Output the (x, y) coordinate of the center of the cell containing the given text.  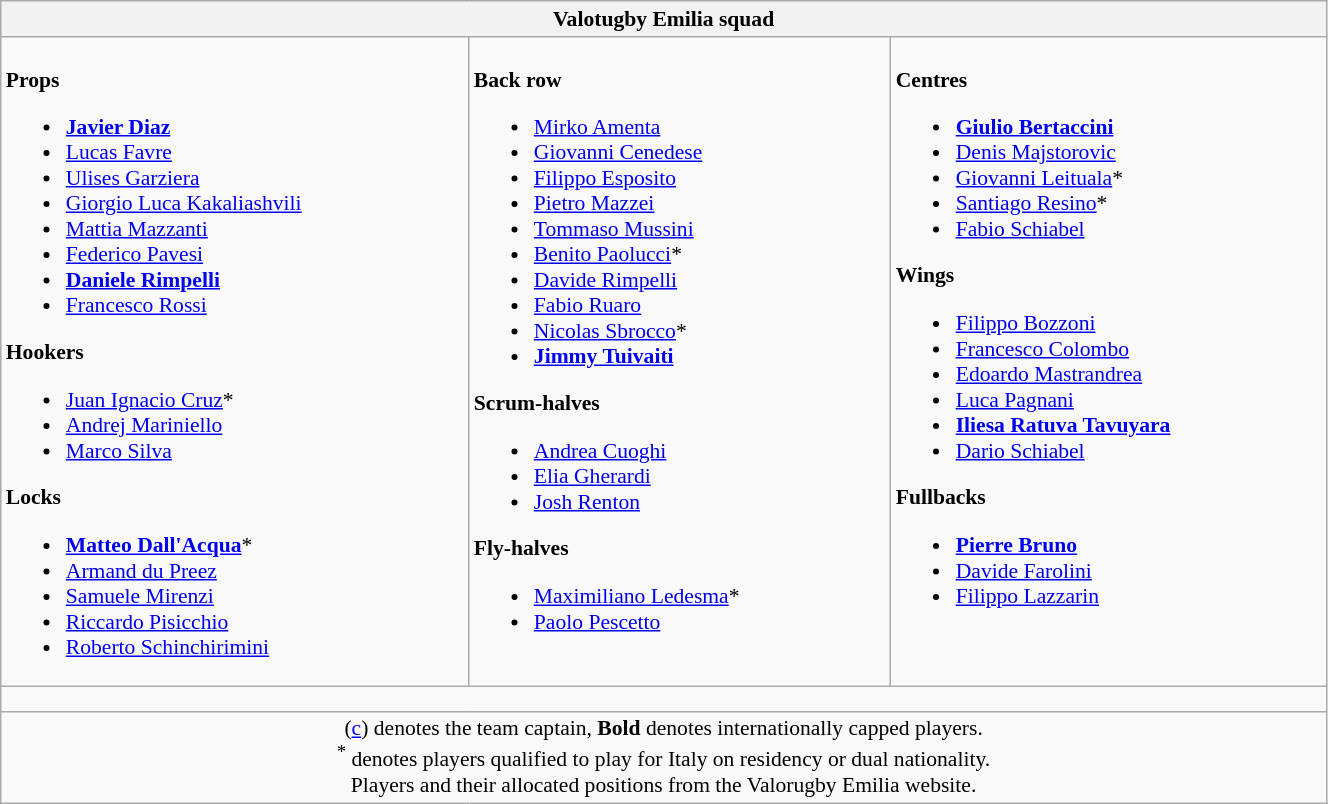
Valotugby Emilia squad (664, 19)
